Provide the (x, y) coordinate of the cell's center where the given text is located.  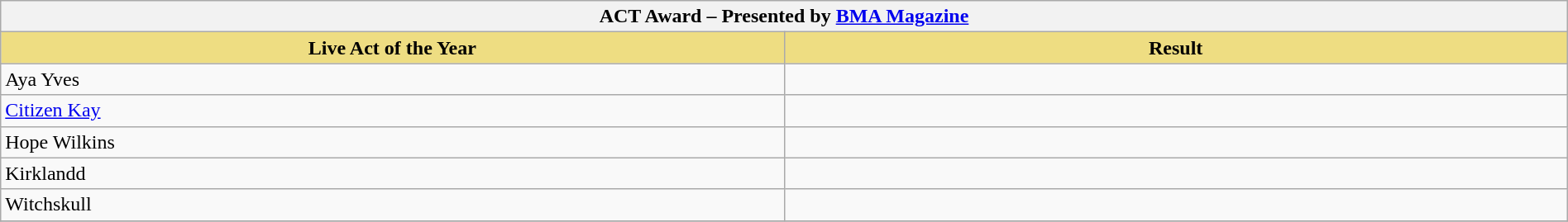
Hope Wilkins (392, 142)
Witchskull (392, 205)
Aya Yves (392, 79)
Kirklandd (392, 173)
Live Act of the Year (392, 48)
Result (1176, 48)
ACT Award – Presented by BMA Magazine (784, 17)
Citizen Kay (392, 111)
